Identify which cell holds the provided text, then report its [X, Y] central coordinate. 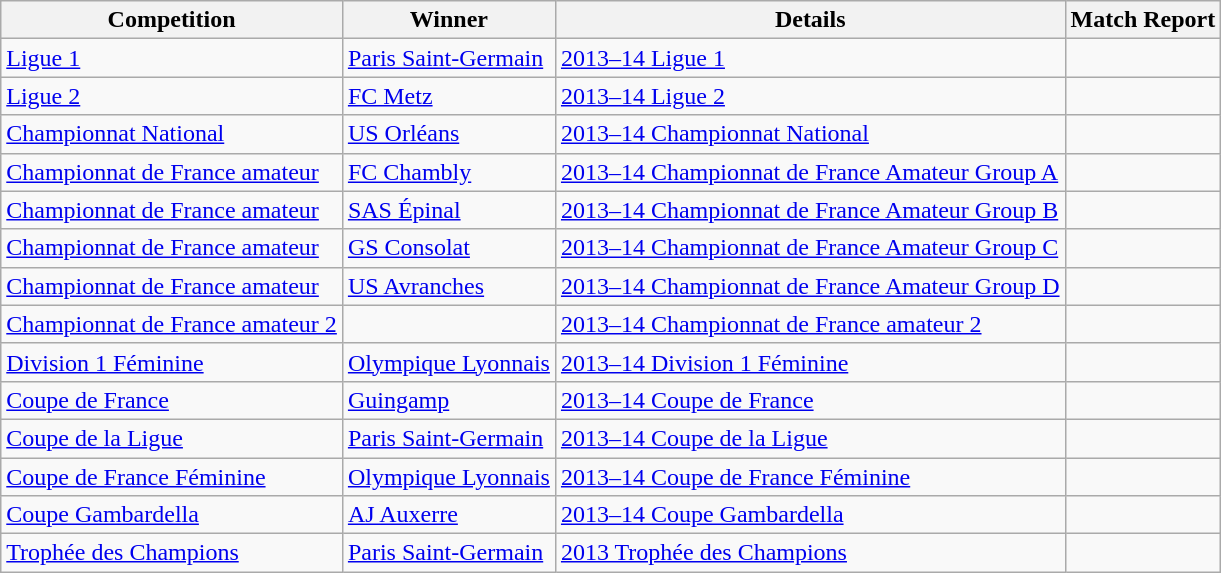
Coupe de France Féminine [172, 477]
2013–14 Ligue 2 [810, 96]
2013–14 Championnat National [810, 134]
2013–14 Championnat de France Amateur Group C [810, 248]
2013 Trophée des Champions [810, 553]
2013–14 Championnat de France Amateur Group A [810, 172]
Division 1 Féminine [172, 362]
GS Consolat [448, 248]
AJ Auxerre [448, 515]
2013–14 Coupe de France [810, 400]
Guingamp [448, 400]
Championnat de France amateur 2 [172, 324]
Competition [172, 20]
SAS Épinal [448, 210]
Match Report [1143, 20]
2013–14 Ligue 1 [810, 58]
US Avranches [448, 286]
2013–14 Championnat de France Amateur Group B [810, 210]
Ligue 2 [172, 96]
Ligue 1 [172, 58]
Coupe de la Ligue [172, 438]
Details [810, 20]
2013–14 Division 1 Féminine [810, 362]
2013–14 Coupe de la Ligue [810, 438]
Winner [448, 20]
Trophée des Champions [172, 553]
2013–14 Championnat de France Amateur Group D [810, 286]
2013–14 Championnat de France amateur 2 [810, 324]
US Orléans [448, 134]
2013–14 Coupe Gambardella [810, 515]
FC Metz [448, 96]
2013–14 Coupe de France Féminine [810, 477]
Championnat National [172, 134]
Coupe Gambardella [172, 515]
FC Chambly [448, 172]
Coupe de France [172, 400]
